Detect which cell encompasses the target text, then output its [X, Y] center coordinate. 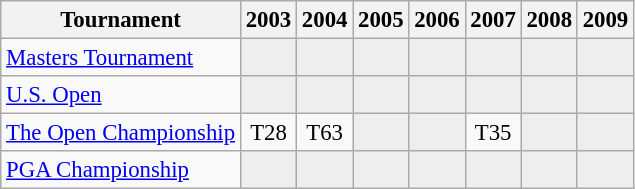
2008 [549, 20]
2005 [381, 20]
2007 [493, 20]
T63 [325, 133]
T28 [268, 133]
2006 [437, 20]
PGA Championship [121, 170]
Masters Tournament [121, 58]
Tournament [121, 20]
U.S. Open [121, 95]
2009 [605, 20]
The Open Championship [121, 133]
2003 [268, 20]
T35 [493, 133]
2004 [325, 20]
